Find where the given text appears and provide that cell's center as (X, Y) coordinate. 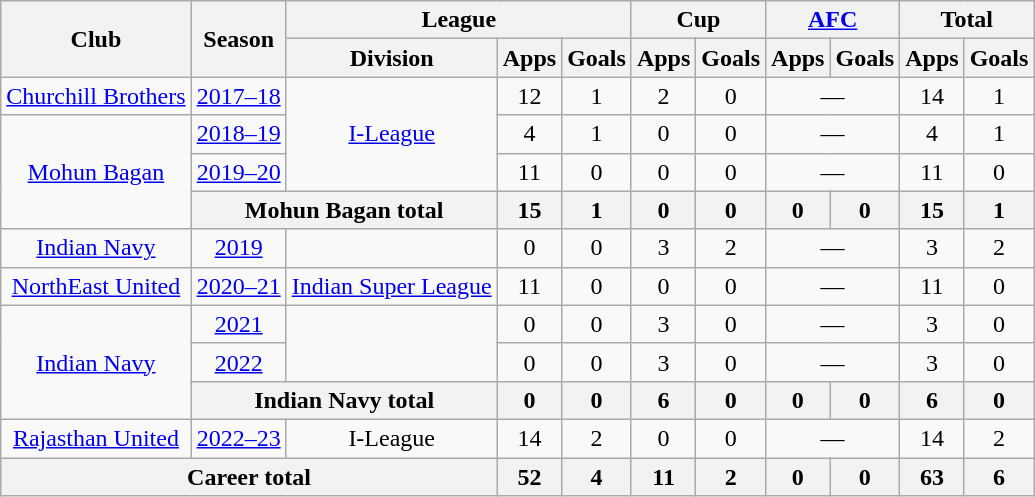
Mohun Bagan (96, 172)
2017–18 (238, 96)
2021 (238, 324)
2019–20 (238, 172)
Churchill Brothers (96, 96)
12 (529, 96)
Cup (698, 20)
2019 (238, 248)
League (458, 20)
63 (932, 477)
Mohun Bagan total (344, 210)
2022 (238, 362)
AFC (833, 20)
Division (392, 58)
Indian Super League (392, 286)
Total (967, 20)
Career total (249, 477)
NorthEast United (96, 286)
2018–19 (238, 134)
Season (238, 39)
2022–23 (238, 438)
Rajasthan United (96, 438)
52 (529, 477)
Club (96, 39)
Indian Navy total (344, 400)
2020–21 (238, 286)
